Determine the (X, Y) coordinate at the center of the cell enclosing the given text.  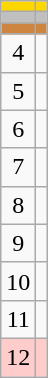
4 (18, 53)
7 (18, 167)
5 (18, 91)
8 (18, 205)
10 (18, 281)
9 (18, 243)
6 (18, 129)
12 (18, 357)
11 (18, 319)
